Search for the cell housing the specified text and yield its (X, Y) center coordinate. 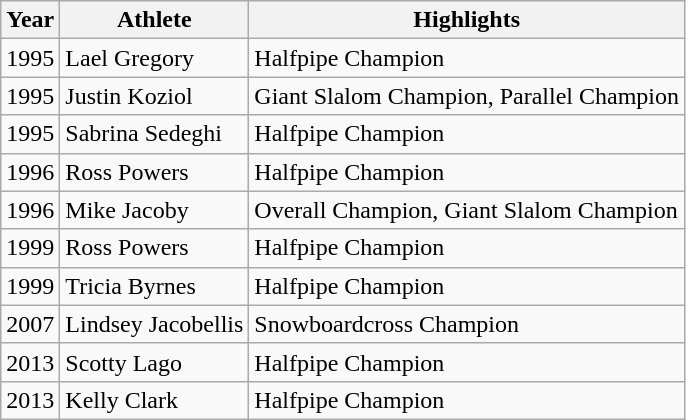
Lael Gregory (154, 58)
Sabrina Sedeghi (154, 134)
2007 (30, 324)
Scotty Lago (154, 362)
Tricia Byrnes (154, 286)
Overall Champion, Giant Slalom Champion (467, 210)
Lindsey Jacobellis (154, 324)
Kelly Clark (154, 400)
Athlete (154, 20)
Mike Jacoby (154, 210)
Highlights (467, 20)
Justin Koziol (154, 96)
Year (30, 20)
Snowboardcross Champion (467, 324)
Giant Slalom Champion, Parallel Champion (467, 96)
